Return [x, y] of the center of cell containing provided text 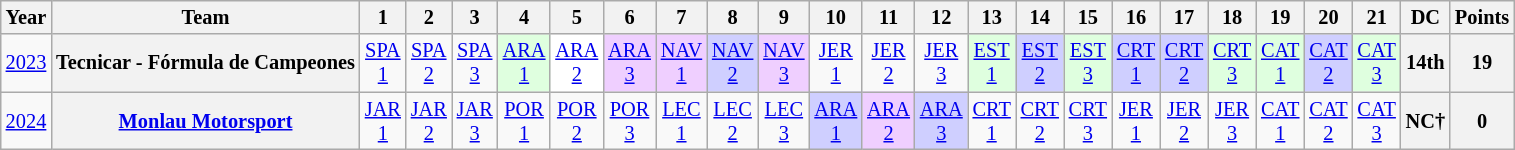
14 [1040, 17]
SPA3 [475, 63]
NC† [1426, 121]
JAR1 [383, 121]
Monlau Motorsport [206, 121]
Tecnicar - Fórmula de Campeones [206, 63]
Year [26, 17]
0 [1482, 121]
EST3 [1088, 63]
1 [383, 17]
10 [836, 17]
3 [475, 17]
Team [206, 17]
DC [1426, 17]
18 [1232, 17]
SPA2 [429, 63]
SPA1 [383, 63]
14th [1426, 63]
9 [784, 17]
LEC1 [682, 121]
NAV1 [682, 63]
POR2 [576, 121]
6 [630, 17]
JAR2 [429, 121]
12 [942, 17]
5 [576, 17]
7 [682, 17]
2 [429, 17]
POR1 [524, 121]
11 [888, 17]
8 [732, 17]
15 [1088, 17]
EST2 [1040, 63]
17 [1184, 17]
EST1 [992, 63]
2023 [26, 63]
13 [992, 17]
POR3 [630, 121]
2024 [26, 121]
LEC2 [732, 121]
NAV3 [784, 63]
21 [1377, 17]
Points [1482, 17]
LEC3 [784, 121]
JAR3 [475, 121]
4 [524, 17]
16 [1136, 17]
20 [1328, 17]
NAV2 [732, 63]
